Return [x, y] of the center of cell containing provided text 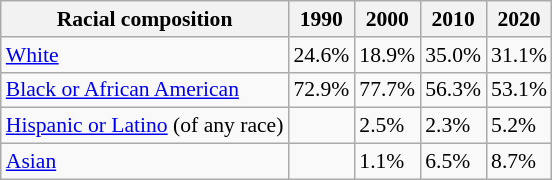
2.5% [387, 126]
Asian [145, 162]
35.0% [453, 55]
2.3% [453, 126]
18.9% [387, 55]
6.5% [453, 162]
53.1% [519, 90]
72.9% [321, 90]
2020 [519, 19]
1990 [321, 19]
8.7% [519, 162]
Hispanic or Latino (of any race) [145, 126]
Racial composition [145, 19]
31.1% [519, 55]
5.2% [519, 126]
White [145, 55]
2000 [387, 19]
Black or African American [145, 90]
77.7% [387, 90]
1.1% [387, 162]
24.6% [321, 55]
56.3% [453, 90]
2010 [453, 19]
